Return (X, Y) of the center of cell containing provided text 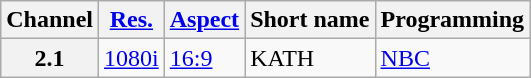
Res. (132, 20)
Aspect (204, 20)
Short name (310, 20)
16:9 (204, 58)
KATH (310, 58)
2.1 (50, 58)
Programming (452, 20)
NBC (452, 58)
Channel (50, 20)
1080i (132, 58)
